Provide the (x, y) coordinate of the cell's center where the given text is located.  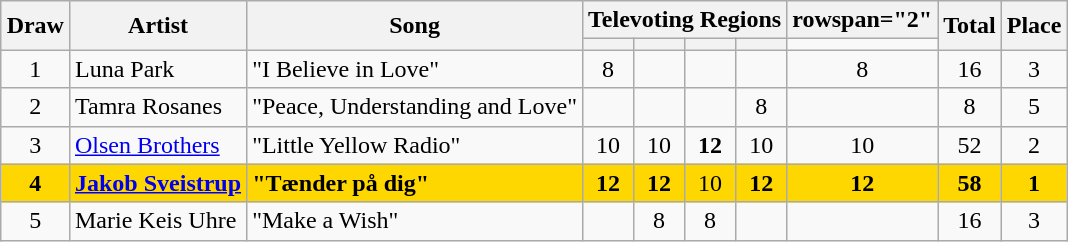
rowspan="2" (862, 20)
"Make a Wish" (415, 221)
Tamra Rosanes (158, 107)
"Little Yellow Radio" (415, 145)
"Tænder på dig" (415, 183)
"Peace, Understanding and Love" (415, 107)
"I Believe in Love" (415, 69)
Televoting Regions (684, 20)
Jakob Sveistrup (158, 183)
52 (970, 145)
Place (1034, 26)
Luna Park (158, 69)
Draw (35, 26)
Song (415, 26)
58 (970, 183)
Total (970, 26)
Olsen Brothers (158, 145)
Artist (158, 26)
4 (35, 183)
Marie Keis Uhre (158, 221)
